Extract the (X, Y) coordinate from the center of the cell holding the provided text.  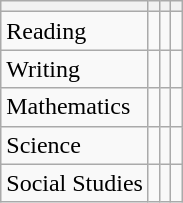
Writing (75, 69)
Reading (75, 31)
Mathematics (75, 107)
Science (75, 145)
Social Studies (75, 183)
